Pinpoint the cell where the given text exists, returning its [X, Y] midpoint coordinate. 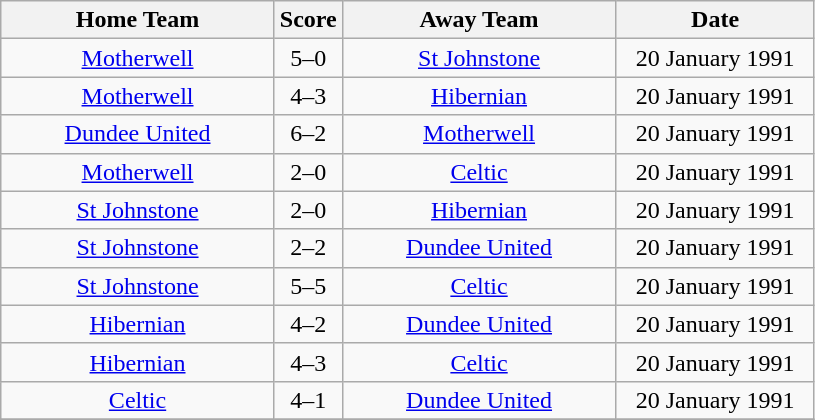
5–5 [308, 286]
Score [308, 20]
5–0 [308, 58]
4–1 [308, 400]
Date [716, 20]
4–2 [308, 324]
Away Team [479, 20]
6–2 [308, 134]
Home Team [138, 20]
2–2 [308, 248]
